Search for the cell housing the specified text and yield its [X, Y] center coordinate. 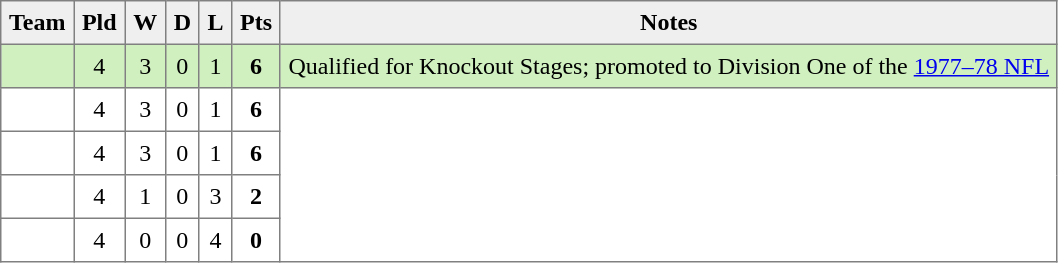
Pts [256, 23]
L [216, 23]
Pld [100, 23]
D [182, 23]
2 [256, 197]
Team [38, 23]
Qualified for Knockout Stages; promoted to Division One of the 1977–78 NFL [668, 66]
Notes [668, 23]
W [145, 23]
